Provide the [X, Y] coordinate of the cell's center where the given text is located.  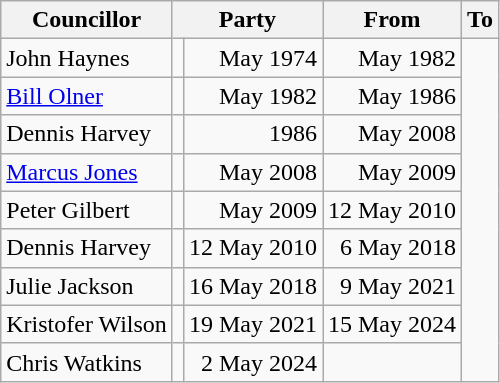
Chris Watkins [87, 362]
Bill Olner [87, 96]
6 May 2018 [392, 248]
16 May 2018 [252, 286]
1986 [252, 134]
May 1986 [392, 96]
To [480, 20]
15 May 2024 [392, 324]
Party [247, 20]
Marcus Jones [87, 172]
Peter Gilbert [87, 210]
From [392, 20]
19 May 2021 [252, 324]
9 May 2021 [392, 286]
Kristofer Wilson [87, 324]
2 May 2024 [252, 362]
May 1974 [252, 58]
Councillor [87, 20]
John Haynes [87, 58]
Julie Jackson [87, 286]
